Output the (x, y) coordinate of the center of the cell containing the given text.  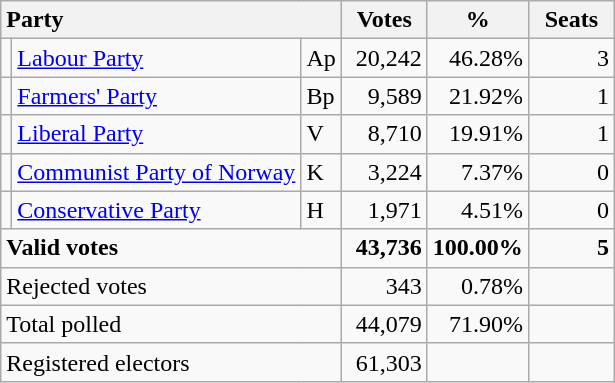
Ap (321, 58)
Total polled (172, 324)
43,736 (384, 248)
1,971 (384, 210)
Conservative Party (156, 210)
4.51% (478, 210)
Registered electors (172, 362)
Bp (321, 96)
H (321, 210)
61,303 (384, 362)
Rejected votes (172, 286)
Liberal Party (156, 134)
19.91% (478, 134)
Seats (571, 20)
Labour Party (156, 58)
3 (571, 58)
21.92% (478, 96)
3,224 (384, 172)
K (321, 172)
44,079 (384, 324)
V (321, 134)
% (478, 20)
20,242 (384, 58)
Farmers' Party (156, 96)
71.90% (478, 324)
0.78% (478, 286)
Communist Party of Norway (156, 172)
9,589 (384, 96)
Valid votes (172, 248)
5 (571, 248)
Party (172, 20)
100.00% (478, 248)
8,710 (384, 134)
343 (384, 286)
Votes (384, 20)
46.28% (478, 58)
7.37% (478, 172)
